Identify which cell holds the provided text, then report its [x, y] central coordinate. 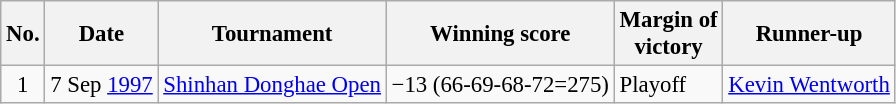
Runner-up [809, 34]
7 Sep 1997 [102, 85]
−13 (66-69-68-72=275) [500, 85]
Kevin Wentworth [809, 85]
Winning score [500, 34]
Playoff [668, 85]
Margin ofvictory [668, 34]
Tournament [272, 34]
No. [23, 34]
Date [102, 34]
Shinhan Donghae Open [272, 85]
1 [23, 85]
